Return (X, Y) of the center of cell containing provided text 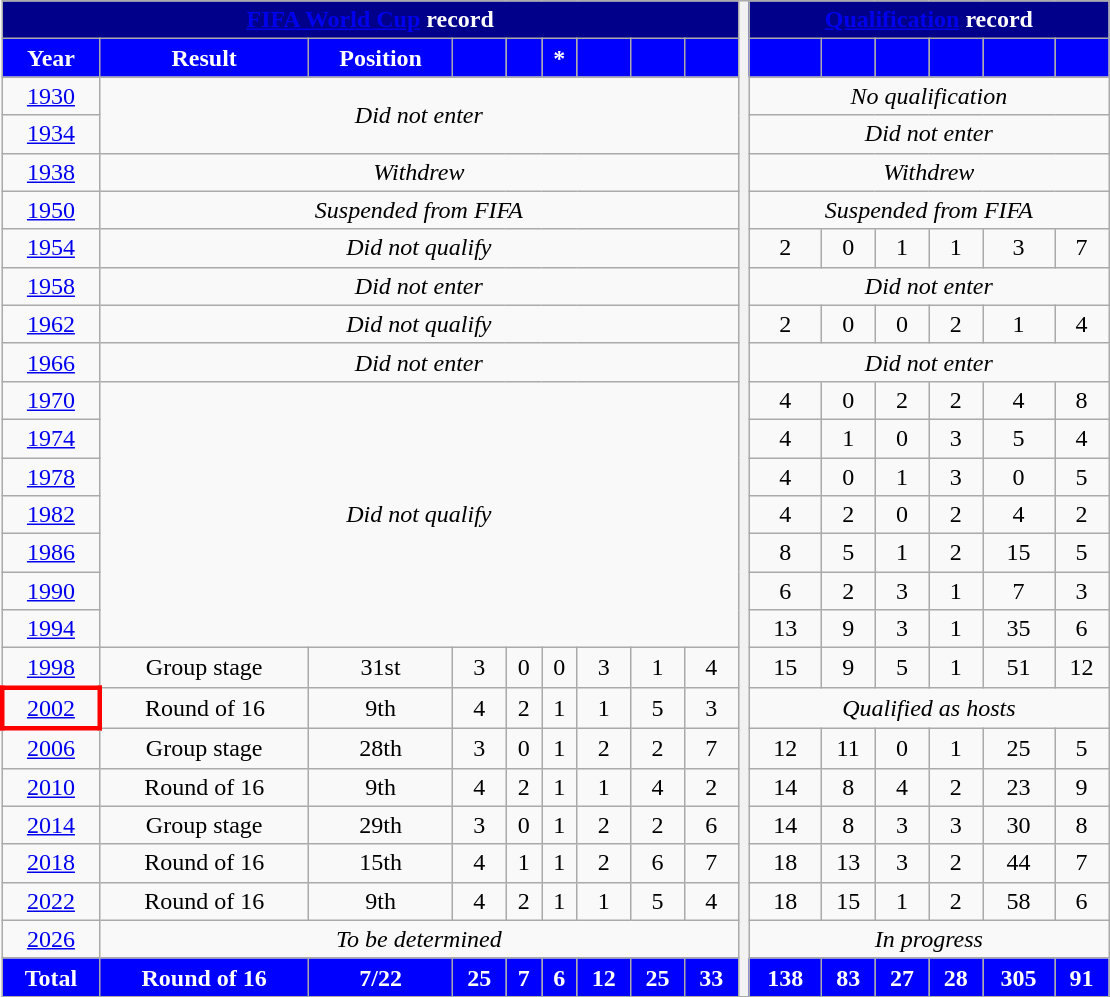
1990 (50, 591)
1950 (50, 210)
In progress (928, 939)
1966 (50, 362)
1974 (50, 438)
1978 (50, 477)
91 (1082, 977)
2014 (50, 825)
31st (381, 668)
Year (50, 58)
No qualification (928, 96)
58 (1019, 901)
28 (956, 977)
Qualified as hosts (928, 708)
2006 (50, 748)
33 (711, 977)
To be determined (419, 939)
Position (381, 58)
2018 (50, 863)
1962 (50, 324)
138 (785, 977)
28th (381, 748)
11 (848, 748)
1998 (50, 668)
1994 (50, 629)
2002 (50, 708)
Total (50, 977)
1970 (50, 400)
1986 (50, 553)
305 (1019, 977)
1938 (50, 172)
2022 (50, 901)
1930 (50, 96)
51 (1019, 668)
FIFA World Cup record (370, 20)
Qualification record (928, 20)
15th (381, 863)
30 (1019, 825)
* (560, 58)
29th (381, 825)
7/22 (381, 977)
2010 (50, 787)
35 (1019, 629)
1958 (50, 286)
27 (902, 977)
83 (848, 977)
1934 (50, 134)
2026 (50, 939)
1982 (50, 515)
Result (204, 58)
23 (1019, 787)
44 (1019, 863)
1954 (50, 248)
